Locate the cell with the specified text and output its (x, y) center coordinate. 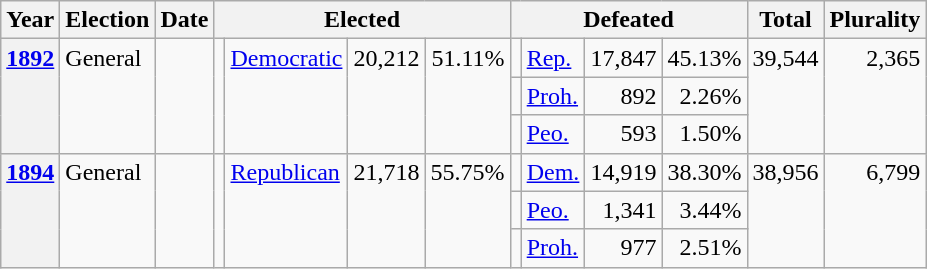
1892 (30, 96)
55.75% (468, 210)
Rep. (553, 58)
2.51% (704, 248)
Republican (286, 210)
2,365 (875, 96)
1894 (30, 210)
2.26% (704, 96)
Date (184, 20)
Total (786, 20)
20,212 (386, 96)
21,718 (386, 210)
38,956 (786, 210)
6,799 (875, 210)
Dem. (553, 172)
Plurality (875, 20)
51.11% (468, 96)
Election (108, 20)
17,847 (624, 58)
3.44% (704, 210)
977 (624, 248)
14,919 (624, 172)
1,341 (624, 210)
Defeated (628, 20)
39,544 (786, 96)
593 (624, 134)
38.30% (704, 172)
Year (30, 20)
1.50% (704, 134)
45.13% (704, 58)
892 (624, 96)
Democratic (286, 96)
Elected (362, 20)
